Locate the cell with the specified text and output its [X, Y] center coordinate. 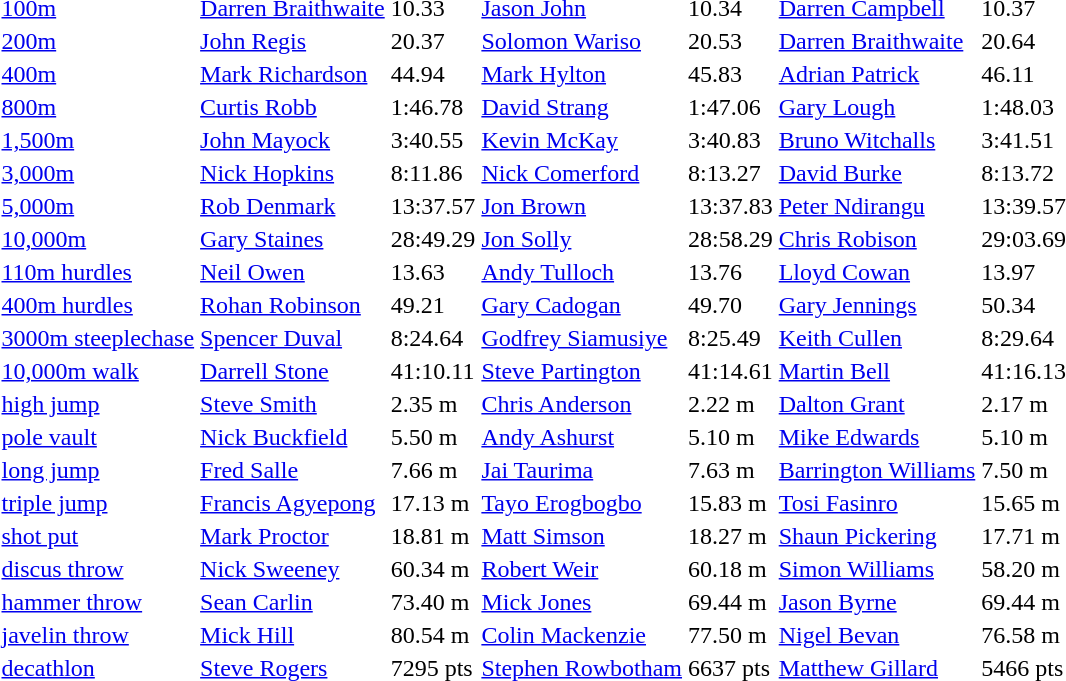
Gary Jennings [877, 305]
200m [98, 41]
15.83 m [731, 503]
Curtis Robb [293, 107]
8:25.49 [731, 338]
18.27 m [731, 536]
2.22 m [731, 404]
John Regis [293, 41]
Mick Jones [582, 602]
13.76 [731, 272]
Mick Hill [293, 635]
Steve Smith [293, 404]
Steve Partington [582, 371]
Barrington Williams [877, 470]
Dalton Grant [877, 404]
Francis Agyepong [293, 503]
20.37 [433, 41]
Godfrey Siamusiye [582, 338]
Gary Cadogan [582, 305]
Simon Williams [877, 569]
Mark Proctor [293, 536]
60.18 m [731, 569]
8:11.86 [433, 173]
Kevin McKay [582, 140]
javelin throw [98, 635]
1,500m [98, 140]
49.21 [433, 305]
18.81 m [433, 536]
Lloyd Cowan [877, 272]
3:40.55 [433, 140]
Shaun Pickering [877, 536]
Spencer Duval [293, 338]
800m [98, 107]
28:58.29 [731, 239]
13:37.83 [731, 206]
Sean Carlin [293, 602]
Colin Mackenzie [582, 635]
5.50 m [433, 437]
41:10.11 [433, 371]
Martin Bell [877, 371]
Nick Comerford [582, 173]
13:37.57 [433, 206]
Jon Solly [582, 239]
1:46.78 [433, 107]
80.54 m [433, 635]
pole vault [98, 437]
5.10 m [731, 437]
shot put [98, 536]
44.94 [433, 74]
David Strang [582, 107]
Rohan Robinson [293, 305]
Fred Salle [293, 470]
110m hurdles [98, 272]
Tayo Erogbogbo [582, 503]
5,000m [98, 206]
Matt Simson [582, 536]
Andy Ashurst [582, 437]
Gary Staines [293, 239]
Mark Richardson [293, 74]
3000m steeplechase [98, 338]
8:13.27 [731, 173]
Robert Weir [582, 569]
400m hurdles [98, 305]
2.35 m [433, 404]
Jason Byrne [877, 602]
Mark Hylton [582, 74]
Nick Buckfield [293, 437]
Nigel Bevan [877, 635]
long jump [98, 470]
Darren Braithwaite [877, 41]
8:24.64 [433, 338]
discus throw [98, 569]
hammer throw [98, 602]
Chris Robison [877, 239]
17.13 m [433, 503]
Peter Ndirangu [877, 206]
Neil Owen [293, 272]
3:40.83 [731, 140]
69.44 m [731, 602]
Tosi Fasinro [877, 503]
73.40 m [433, 602]
John Mayock [293, 140]
Gary Lough [877, 107]
77.50 m [731, 635]
David Burke [877, 173]
Bruno Witchalls [877, 140]
Nick Sweeney [293, 569]
60.34 m [433, 569]
Jai Taurima [582, 470]
49.70 [731, 305]
Rob Denmark [293, 206]
20.53 [731, 41]
13.63 [433, 272]
Mike Edwards [877, 437]
triple jump [98, 503]
7.63 m [731, 470]
10,000m walk [98, 371]
Solomon Wariso [582, 41]
Nick Hopkins [293, 173]
7.66 m [433, 470]
41:14.61 [731, 371]
Andy Tulloch [582, 272]
1:47.06 [731, 107]
Jon Brown [582, 206]
Keith Cullen [877, 338]
3,000m [98, 173]
Chris Anderson [582, 404]
10,000m [98, 239]
Darrell Stone [293, 371]
400m [98, 74]
28:49.29 [433, 239]
Adrian Patrick [877, 74]
high jump [98, 404]
45.83 [731, 74]
